Determine the [X, Y] coordinate at the center of the cell enclosing the given text.  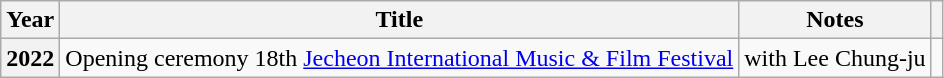
Title [400, 20]
Year [30, 20]
Opening ceremony 18th Jecheon International Music & Film Festival [400, 58]
Notes [835, 20]
2022 [30, 58]
with Lee Chung-ju [835, 58]
